Provide the (x, y) coordinate of the cell's center where the given text is located.  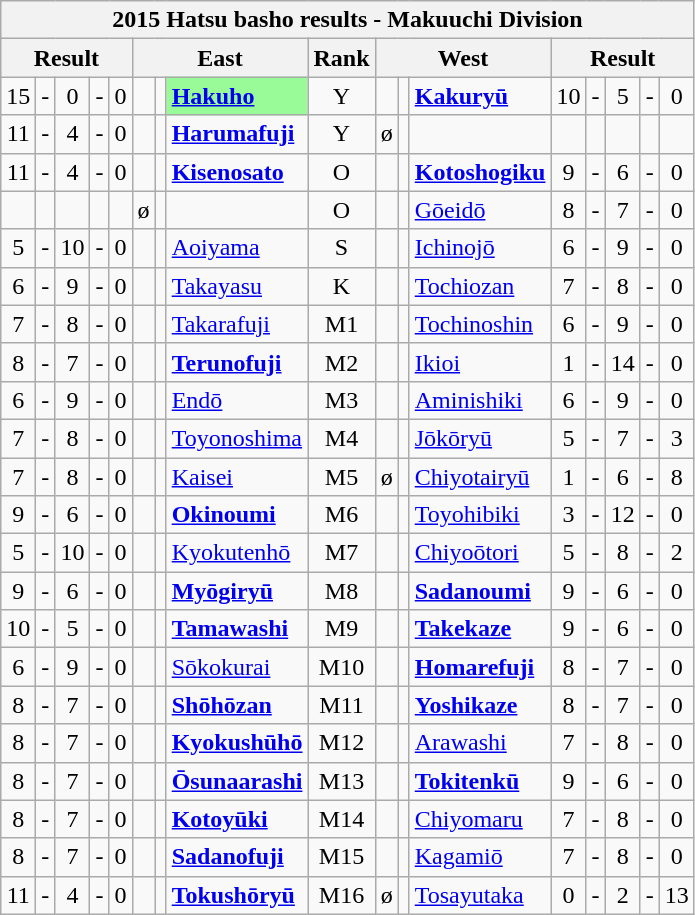
Chiyotairyū (480, 477)
Toyohibiki (480, 515)
Toyonoshima (237, 438)
M2 (342, 362)
Rank (342, 58)
M6 (342, 515)
Kisenosato (237, 172)
Sadanoumi (480, 591)
14 (622, 362)
Takarafuji (237, 324)
Okinoumi (237, 515)
Tokushōryū (237, 895)
East (220, 58)
Tochiozan (480, 286)
13 (676, 895)
Takekaze (480, 629)
Ikioi (480, 362)
Terunofuji (237, 362)
Kagamiō (480, 857)
West (463, 58)
Homarefuji (480, 667)
M10 (342, 667)
M16 (342, 895)
S (342, 248)
15 (18, 96)
M5 (342, 477)
Harumafuji (237, 134)
M12 (342, 743)
M9 (342, 629)
Aminishiki (480, 400)
K (342, 286)
Kotoyūki (237, 819)
M13 (342, 781)
Kaisei (237, 477)
2015 Hatsu basho results - Makuuchi Division (348, 20)
M1 (342, 324)
Chiyomaru (480, 819)
Tokitenkū (480, 781)
12 (622, 515)
Arawashi (480, 743)
Tochinoshin (480, 324)
Ichinojō (480, 248)
M11 (342, 705)
M7 (342, 553)
Aoiyama (237, 248)
Myōgiryū (237, 591)
Shōhōzan (237, 705)
M3 (342, 400)
M8 (342, 591)
Ōsunaarashi (237, 781)
Tosayutaka (480, 895)
Endō (237, 400)
Takayasu (237, 286)
Kyokutenhō (237, 553)
Kotoshogiku (480, 172)
Tamawashi (237, 629)
Jōkōryū (480, 438)
M15 (342, 857)
Chiyoōtori (480, 553)
Sadanofuji (237, 857)
Yoshikaze (480, 705)
Sōkokurai (237, 667)
Kyokushūhō (237, 743)
Hakuho (237, 96)
Kakuryū (480, 96)
Gōeidō (480, 210)
M4 (342, 438)
M14 (342, 819)
